Locate the cell with the specified text and output its (x, y) center coordinate. 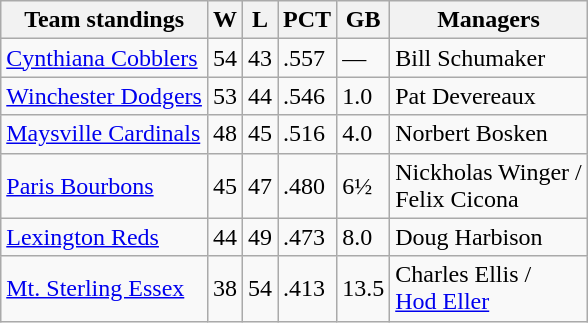
Nickholas Winger /Felix Cicona (489, 186)
PCT (308, 20)
Team standings (104, 20)
Winchester Dodgers (104, 96)
W (224, 20)
47 (260, 186)
.480 (308, 186)
43 (260, 58)
— (364, 58)
Bill Schumaker (489, 58)
48 (224, 134)
Norbert Bosken (489, 134)
L (260, 20)
8.0 (364, 237)
.557 (308, 58)
Cynthiana Cobblers (104, 58)
1.0 (364, 96)
.413 (308, 288)
.546 (308, 96)
Maysville Cardinals (104, 134)
GB (364, 20)
6½ (364, 186)
49 (260, 237)
Pat Devereaux (489, 96)
4.0 (364, 134)
.473 (308, 237)
Lexington Reds (104, 237)
38 (224, 288)
Mt. Sterling Essex (104, 288)
Charles Ellis / Hod Eller (489, 288)
.516 (308, 134)
Paris Bourbons (104, 186)
Doug Harbison (489, 237)
Managers (489, 20)
13.5 (364, 288)
53 (224, 96)
